Locate the cell with the specified text and output its [x, y] center coordinate. 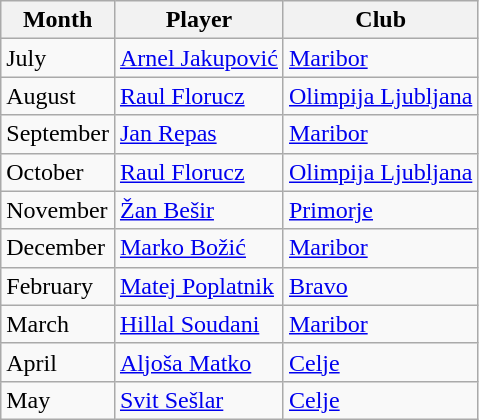
Club [380, 20]
September [58, 134]
Matej Poplatnik [198, 286]
December [58, 248]
March [58, 324]
Bravo [380, 286]
Primorje [380, 210]
October [58, 172]
Žan Bešir [198, 210]
July [58, 58]
Month [58, 20]
Marko Božić [198, 248]
Hillal Soudani [198, 324]
February [58, 286]
Jan Repas [198, 134]
Player [198, 20]
August [58, 96]
Arnel Jakupović [198, 58]
April [58, 362]
Svit Sešlar [198, 400]
May [58, 400]
November [58, 210]
Aljoša Matko [198, 362]
